Identify which cell holds the provided text, then report its (X, Y) central coordinate. 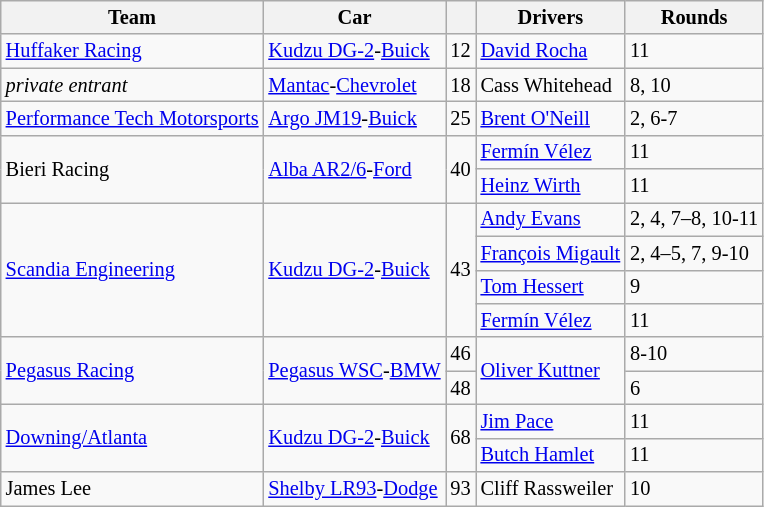
Oliver Kuttner (551, 370)
Car (354, 17)
68 (461, 438)
Pegasus WSC-BMW (354, 370)
6 (694, 388)
Bieri Racing (132, 168)
40 (461, 168)
Team (132, 17)
Performance Tech Motorsports (132, 118)
Argo JM19-Buick (354, 118)
Scandia Engineering (132, 270)
David Rocha (551, 51)
2, 4, 7–8, 10-11 (694, 219)
93 (461, 489)
Andy Evans (551, 219)
private entrant (132, 85)
25 (461, 118)
Shelby LR93-Dodge (354, 489)
Mantac-Chevrolet (354, 85)
Pegasus Racing (132, 370)
Alba AR2/6-Ford (354, 168)
François Migault (551, 253)
10 (694, 489)
2, 6-7 (694, 118)
James Lee (132, 489)
2, 4–5, 7, 9-10 (694, 253)
8-10 (694, 354)
12 (461, 51)
48 (461, 388)
Huffaker Racing (132, 51)
Brent O'Neill (551, 118)
9 (694, 287)
Drivers (551, 17)
Rounds (694, 17)
Jim Pace (551, 421)
8, 10 (694, 85)
Heinz Wirth (551, 186)
Cliff Rassweiler (551, 489)
46 (461, 354)
Tom Hessert (551, 287)
Cass Whitehead (551, 85)
Butch Hamlet (551, 455)
18 (461, 85)
Downing/Atlanta (132, 438)
43 (461, 270)
